Pinpoint the cell where the given text exists, returning its (X, Y) midpoint coordinate. 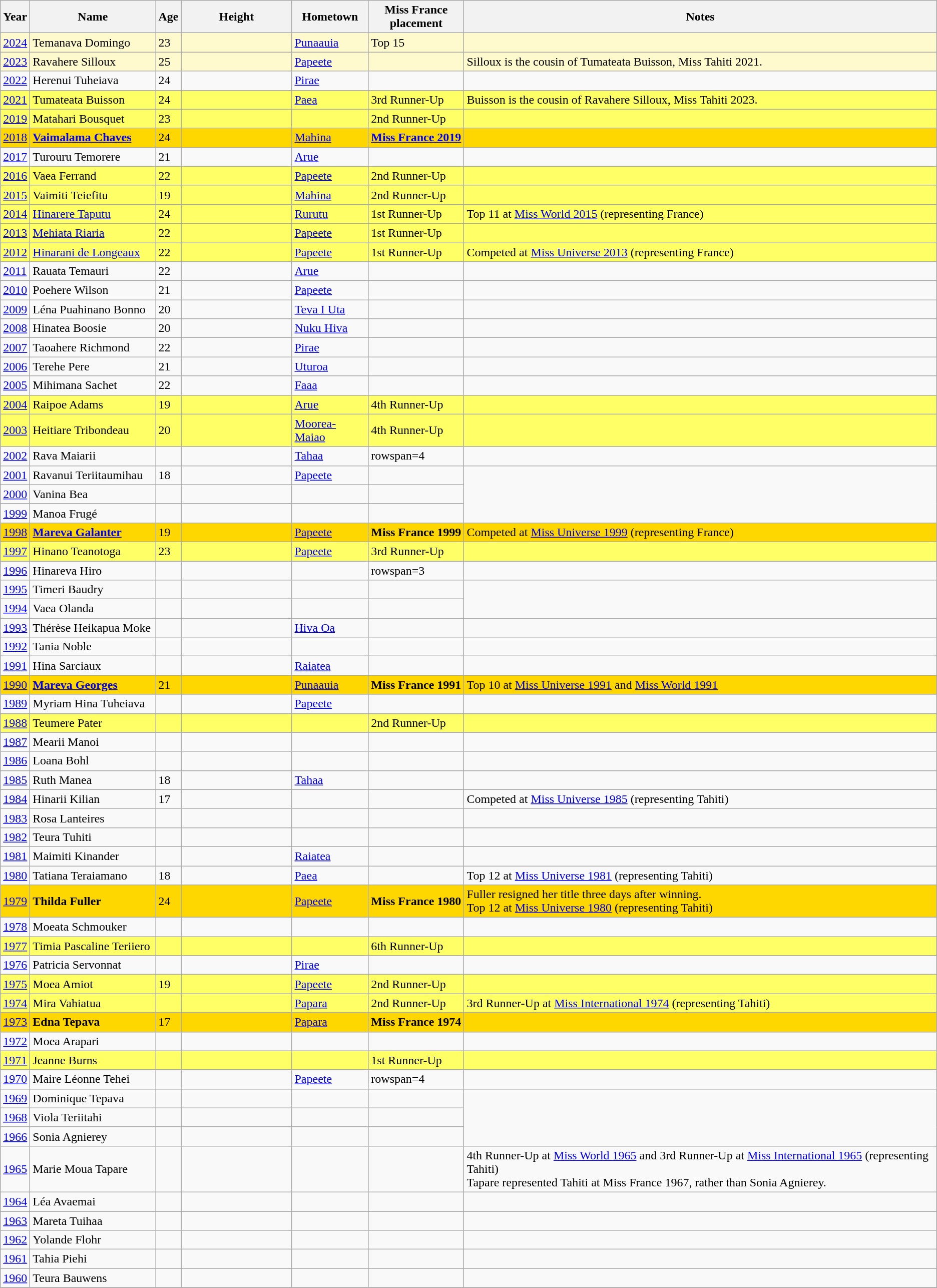
2012 (15, 252)
Maimiti Kinander (93, 856)
Miss France 1991 (416, 685)
2022 (15, 81)
Moea Amiot (93, 984)
Vaea Olanda (93, 609)
Notes (700, 17)
Rosa Lanteires (93, 818)
2021 (15, 100)
1973 (15, 1022)
Thilda Fuller (93, 901)
2002 (15, 456)
2003 (15, 431)
1993 (15, 628)
Sonia Agnierey (93, 1136)
Top 10 at Miss Universe 1991 and Miss World 1991 (700, 685)
Tahia Piehi (93, 1259)
Mira Vahiatua (93, 1003)
Vaimalama Chaves (93, 138)
Jeanne Burns (93, 1060)
Léna Puahinano Bonno (93, 309)
2013 (15, 233)
Teura Bauwens (93, 1278)
1992 (15, 647)
Myriam Hina Tuheiava (93, 704)
Viola Teriitahi (93, 1117)
Hiva Oa (330, 628)
2000 (15, 494)
Thérèse Heikapua Moke (93, 628)
2009 (15, 309)
Name (93, 17)
1964 (15, 1201)
Faaa (330, 385)
Competed at Miss Universe 1999 (representing France) (700, 532)
1961 (15, 1259)
1963 (15, 1221)
1989 (15, 704)
Mearii Manoi (93, 742)
2011 (15, 271)
Tania Noble (93, 647)
1969 (15, 1098)
Vaea Ferrand (93, 176)
1990 (15, 685)
Tumateata Buisson (93, 100)
1966 (15, 1136)
Mihimana Sachet (93, 385)
1987 (15, 742)
Loana Bohl (93, 761)
2015 (15, 195)
1975 (15, 984)
Terehe Pere (93, 366)
1976 (15, 965)
Hinareva Hiro (93, 570)
Poehere Wilson (93, 290)
Ravahere Silloux (93, 62)
Hinatea Boosie (93, 328)
Miss France 1999 (416, 532)
2016 (15, 176)
1999 (15, 513)
Top 11 at Miss World 2015 (representing France) (700, 214)
Marie Moua Tapare (93, 1169)
1996 (15, 570)
Dominique Tepava (93, 1098)
1981 (15, 856)
1988 (15, 723)
1986 (15, 761)
Ruth Manea (93, 780)
2014 (15, 214)
Fuller resigned her title three days after winning.Top 12 at Miss Universe 1980 (representing Tahiti) (700, 901)
Nuku Hiva (330, 328)
2006 (15, 366)
1997 (15, 551)
2019 (15, 119)
Hinano Teanotoga (93, 551)
1994 (15, 609)
1984 (15, 799)
25 (168, 62)
Léa Avaemai (93, 1201)
Timia Pascaline Teriiero (93, 946)
1977 (15, 946)
Tatiana Teraiamano (93, 876)
Taoahere Richmond (93, 347)
1965 (15, 1169)
1995 (15, 590)
Rava Maiarii (93, 456)
6th Runner-Up (416, 946)
1980 (15, 876)
1983 (15, 818)
Mehiata Riaria (93, 233)
2008 (15, 328)
Raipoe Adams (93, 404)
Ravanui Teriitaumihau (93, 475)
Rauata Temauri (93, 271)
Hinarere Taputu (93, 214)
Uturoa (330, 366)
3rd Runner-Up at Miss International 1974 (representing Tahiti) (700, 1003)
2023 (15, 62)
1985 (15, 780)
2024 (15, 43)
Patricia Servonnat (93, 965)
Age (168, 17)
Buisson is the cousin of Ravahere Silloux, Miss Tahiti 2023. (700, 100)
2017 (15, 157)
1971 (15, 1060)
Matahari Bousquet (93, 119)
Teva I Uta (330, 309)
1968 (15, 1117)
1974 (15, 1003)
Moea Arapari (93, 1041)
Hometown (330, 17)
Mareta Tuihaa (93, 1221)
Hinarii Kilian (93, 799)
Moeata Schmouker (93, 927)
Yolande Flohr (93, 1240)
Vanina Bea (93, 494)
Manoa Frugé (93, 513)
Year (15, 17)
rowspan=3 (416, 570)
1960 (15, 1278)
2018 (15, 138)
Rurutu (330, 214)
2007 (15, 347)
Teura Tuhiti (93, 837)
1978 (15, 927)
Edna Tepava (93, 1022)
Top 12 at Miss Universe 1981 (representing Tahiti) (700, 876)
2004 (15, 404)
1991 (15, 666)
Hina Sarciaux (93, 666)
Herenui Tuheiava (93, 81)
Miss France 1980 (416, 901)
1972 (15, 1041)
Mareva Galanter (93, 532)
1982 (15, 837)
Moorea-Maiao (330, 431)
Competed at Miss Universe 2013 (representing France) (700, 252)
2005 (15, 385)
Maire Léonne Tehei (93, 1079)
Teumere Pater (93, 723)
Heitiare Tribondeau (93, 431)
Miss France 2019 (416, 138)
Hinarani de Longeaux (93, 252)
Vaimiti Teiefitu (93, 195)
Timeri Baudry (93, 590)
Competed at Miss Universe 1985 (representing Tahiti) (700, 799)
1970 (15, 1079)
2001 (15, 475)
2010 (15, 290)
Mareva Georges (93, 685)
1962 (15, 1240)
Top 15 (416, 43)
Height (236, 17)
1998 (15, 532)
Silloux is the cousin of Tumateata Buisson, Miss Tahiti 2021. (700, 62)
1979 (15, 901)
Temanava Domingo (93, 43)
Turouru Temorere (93, 157)
Miss France 1974 (416, 1022)
Miss France placement (416, 17)
